Find where the given text appears and provide that cell's center as [X, Y] coordinate. 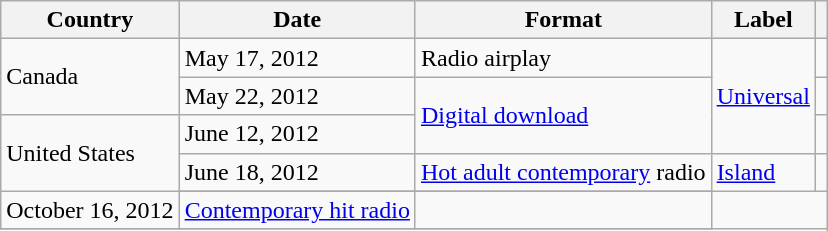
Radio airplay [563, 58]
Country [90, 20]
United States [90, 153]
Date [297, 20]
May 17, 2012 [297, 58]
Universal [763, 96]
Contemporary hit radio [297, 210]
October 16, 2012 [90, 210]
Canada [90, 77]
June 12, 2012 [297, 134]
May 22, 2012 [297, 96]
Island [763, 172]
Hot adult contemporary radio [563, 172]
Digital download [563, 115]
Format [563, 20]
Label [763, 20]
June 18, 2012 [297, 172]
